Return the [x, y] coordinate for the center point of the cell that contains the specified text.  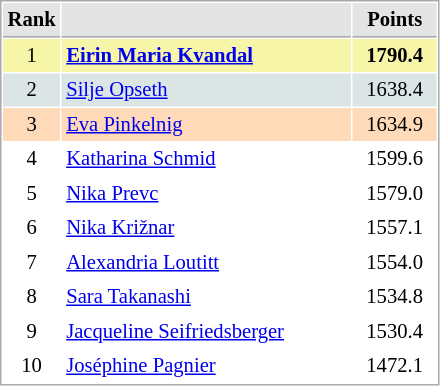
1530.4 [395, 332]
Rank [32, 20]
10 [32, 366]
1 [32, 56]
8 [32, 296]
Joséphine Pagnier [207, 366]
9 [32, 332]
1557.1 [395, 228]
4 [32, 158]
Jacqueline Seifriedsberger [207, 332]
1790.4 [395, 56]
Eirin Maria Kvandal [207, 56]
6 [32, 228]
Sara Takanashi [207, 296]
5 [32, 194]
Nika Križnar [207, 228]
7 [32, 262]
Katharina Schmid [207, 158]
1534.8 [395, 296]
3 [32, 124]
1579.0 [395, 194]
1554.0 [395, 262]
Eva Pinkelnig [207, 124]
Nika Prevc [207, 194]
Points [395, 20]
1634.9 [395, 124]
1599.6 [395, 158]
1638.4 [395, 90]
Alexandria Loutitt [207, 262]
2 [32, 90]
Silje Opseth [207, 90]
1472.1 [395, 366]
